Determine the [X, Y] coordinate at the center of the cell enclosing the given text.  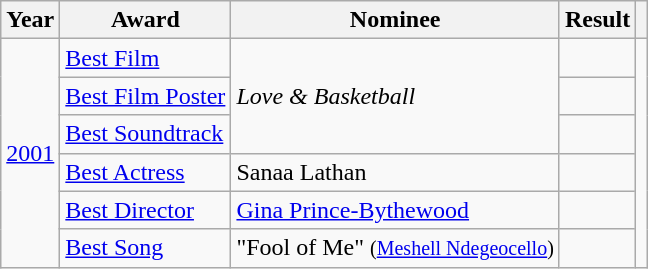
2001 [30, 153]
Nominee [395, 20]
Year [30, 20]
Award [146, 20]
Best Song [146, 248]
Gina Prince-Bythewood [395, 210]
Best Director [146, 210]
Best Actress [146, 172]
Best Film [146, 58]
Sanaa Lathan [395, 172]
Love & Basketball [395, 96]
Result [597, 20]
Best Soundtrack [146, 134]
Best Film Poster [146, 96]
"Fool of Me" (Meshell Ndegeocello) [395, 248]
